Provide the [x, y] coordinate of the cell's center where the given text is located.  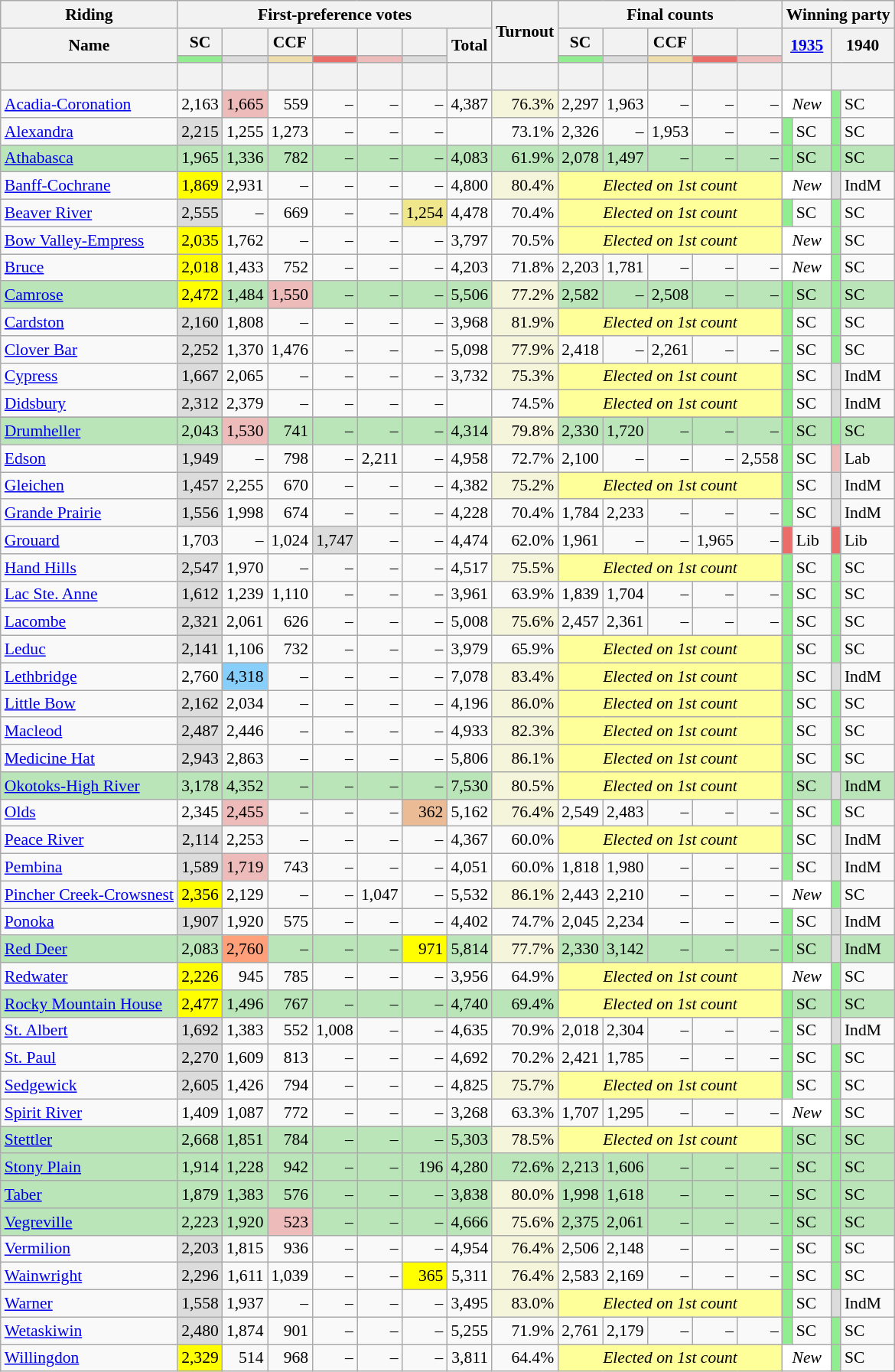
Banff-Cochrane [89, 186]
2,148 [626, 1249]
Lac Ste. Anne [89, 595]
3,838 [470, 1194]
2,361 [626, 622]
Vegreville [89, 1222]
1940 [863, 46]
77.9% [525, 350]
1,667 [200, 376]
4,692 [470, 1058]
4,196 [470, 704]
1,949 [200, 458]
83.4% [525, 676]
4,635 [470, 1031]
2,483 [626, 813]
64.9% [525, 976]
Medicine Hat [89, 758]
Lethbridge [89, 676]
1,874 [245, 1331]
Lacombe [89, 622]
1,047 [379, 895]
5,532 [470, 895]
1,692 [200, 1031]
St. Albert [89, 1031]
2,270 [200, 1058]
Beaver River [89, 213]
741 [291, 432]
2,252 [200, 350]
2,555 [200, 213]
674 [291, 513]
4,933 [470, 732]
75.7% [525, 1086]
4,517 [470, 568]
Ponoka [89, 922]
1,497 [626, 158]
Warner [89, 1304]
782 [291, 158]
362 [425, 813]
77.7% [525, 950]
Turnout [525, 32]
Camrose [89, 295]
4,367 [470, 840]
72.6% [525, 1168]
2,605 [200, 1086]
1,008 [335, 1031]
2,508 [670, 295]
2,211 [379, 458]
2,169 [626, 1276]
Edson [89, 458]
1,618 [626, 1194]
4,800 [470, 186]
1,457 [200, 486]
1,612 [200, 595]
63.3% [525, 1113]
1,665 [245, 104]
196 [425, 1168]
1,703 [200, 540]
514 [245, 1358]
4,958 [470, 458]
4,666 [470, 1222]
3,495 [470, 1304]
75.3% [525, 376]
752 [291, 268]
2,160 [200, 322]
1,409 [200, 1113]
1,815 [245, 1249]
Vermilion [89, 1249]
Taber [89, 1194]
4,203 [470, 268]
3,178 [200, 786]
5,806 [470, 758]
3,979 [470, 650]
2,213 [580, 1168]
5,303 [470, 1140]
2,761 [580, 1331]
2,379 [245, 404]
1,589 [200, 868]
Sedgewick [89, 1086]
2,226 [200, 976]
7,530 [470, 786]
1,781 [626, 268]
2,668 [200, 1140]
971 [425, 950]
Alexandra [89, 132]
2,065 [245, 376]
5,814 [470, 950]
4,402 [470, 922]
61.9% [525, 158]
Macleod [89, 732]
62.0% [525, 540]
Wainwright [89, 1276]
72.7% [525, 458]
2,326 [580, 132]
Willingdon [89, 1358]
Rocky Mountain House [89, 1004]
5,506 [470, 295]
2,261 [670, 350]
Hand Hills [89, 568]
1,433 [245, 268]
1,336 [245, 158]
968 [291, 1358]
Total [470, 46]
80.0% [525, 1194]
Wetaskiwin [89, 1331]
5,255 [470, 1331]
1,087 [245, 1113]
1,239 [245, 595]
73.1% [525, 132]
Okotoks-High River [89, 786]
2,253 [245, 840]
1,426 [245, 1086]
1,720 [626, 432]
71.9% [525, 1331]
2,129 [245, 895]
St. Paul [89, 1058]
4,352 [245, 786]
743 [291, 868]
552 [291, 1031]
3,956 [470, 976]
1,558 [200, 1304]
2,296 [200, 1276]
Cypress [89, 376]
2,255 [245, 486]
2,477 [200, 1004]
1,496 [245, 1004]
2,297 [580, 104]
Pembina [89, 868]
74.7% [525, 922]
5,098 [470, 350]
2,083 [200, 950]
4,740 [470, 1004]
1,785 [626, 1058]
2,035 [200, 240]
79.8% [525, 432]
1,869 [200, 186]
2,582 [580, 295]
81.9% [525, 322]
1,110 [291, 595]
Acadia-Coronation [89, 104]
5,008 [470, 622]
1,273 [291, 132]
82.3% [525, 732]
Little Bow [89, 704]
5,311 [470, 1276]
2,345 [200, 813]
Grande Prairie [89, 513]
670 [291, 486]
Gleichen [89, 486]
936 [291, 1249]
2,375 [580, 1222]
813 [291, 1058]
1,484 [245, 295]
77.2% [525, 295]
1,784 [580, 513]
1,228 [245, 1168]
2,223 [200, 1222]
Riding [89, 15]
74.5% [525, 404]
2,943 [200, 758]
Leduc [89, 650]
2,043 [200, 432]
80.4% [525, 186]
2,446 [245, 732]
575 [291, 922]
1,550 [291, 295]
4,051 [470, 868]
1,851 [245, 1140]
4,825 [470, 1086]
4,478 [470, 213]
901 [291, 1331]
Clover Bar [89, 350]
732 [291, 650]
3,142 [626, 950]
1,106 [245, 650]
4,387 [470, 104]
3,811 [470, 1358]
1,961 [580, 540]
1,370 [245, 350]
2,210 [626, 895]
1,953 [670, 132]
2,078 [580, 158]
2,421 [580, 1058]
3,961 [470, 595]
Red Deer [89, 950]
Redwater [89, 976]
1,980 [626, 868]
70.5% [525, 240]
1,255 [245, 132]
1,818 [580, 868]
2,114 [200, 840]
Name [89, 46]
2,931 [245, 186]
Winning party [838, 15]
Olds [89, 813]
4,474 [470, 540]
2,233 [626, 513]
2,863 [245, 758]
Spirit River [89, 1113]
Drumheller [89, 432]
1935 [807, 46]
785 [291, 976]
2,045 [580, 922]
Stony Plain [89, 1168]
1,719 [245, 868]
2,480 [200, 1331]
4,228 [470, 513]
1,295 [626, 1113]
75.2% [525, 486]
2,215 [200, 132]
4,318 [245, 676]
626 [291, 622]
1,039 [291, 1276]
4,954 [470, 1249]
1,937 [245, 1304]
1,606 [626, 1168]
1,914 [200, 1168]
64.4% [525, 1358]
2,418 [580, 350]
4,083 [470, 158]
2,163 [200, 104]
Bruce [89, 268]
2,443 [580, 895]
1,879 [200, 1194]
1,747 [335, 540]
2,234 [626, 922]
3,968 [470, 322]
1,907 [200, 922]
3,732 [470, 376]
576 [291, 1194]
69.4% [525, 1004]
3,268 [470, 1113]
784 [291, 1140]
2,455 [245, 813]
794 [291, 1086]
Athabasca [89, 158]
2,487 [200, 732]
2,141 [200, 650]
1,704 [626, 595]
1,611 [245, 1276]
2,162 [200, 704]
2,549 [580, 813]
1,556 [200, 513]
2,312 [200, 404]
Lab [867, 458]
63.9% [525, 595]
1,839 [580, 595]
71.8% [525, 268]
1,476 [291, 350]
798 [291, 458]
Peace River [89, 840]
365 [425, 1276]
2,583 [580, 1276]
2,457 [580, 622]
First-preference votes [335, 15]
4,382 [470, 486]
76.3% [525, 104]
Stettler [89, 1140]
942 [291, 1168]
Didsbury [89, 404]
2,329 [200, 1358]
2,506 [580, 1249]
1,609 [245, 1058]
Grouard [89, 540]
65.9% [525, 650]
Bow Valley-Empress [89, 240]
945 [245, 976]
2,472 [200, 295]
559 [291, 104]
80.5% [525, 786]
523 [291, 1222]
3,797 [470, 240]
1,707 [580, 1113]
2,304 [626, 1031]
75.5% [525, 568]
1,762 [245, 240]
70.2% [525, 1058]
2,179 [626, 1331]
Final counts [670, 15]
2,547 [200, 568]
78.5% [525, 1140]
7,078 [470, 676]
Cardston [89, 322]
2,321 [200, 622]
767 [291, 1004]
1,254 [425, 213]
2,034 [245, 704]
86.0% [525, 704]
2,558 [760, 458]
669 [291, 213]
5,162 [470, 813]
70.9% [525, 1031]
83.0% [525, 1304]
4,314 [470, 432]
1,530 [245, 432]
4,280 [470, 1168]
2,356 [200, 895]
772 [291, 1113]
1,024 [291, 540]
1,808 [245, 322]
Pincher Creek-Crowsnest [89, 895]
2,100 [580, 458]
1,963 [626, 104]
1,970 [245, 568]
